Return the (x, y) coordinate for the center point of the cell that contains the specified text.  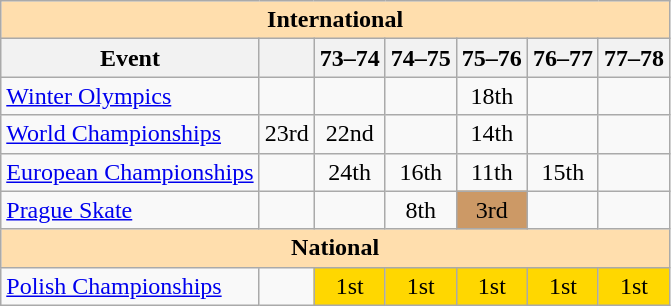
77–78 (634, 58)
22nd (350, 134)
National (336, 248)
11th (492, 172)
74–75 (420, 58)
Winter Olympics (130, 96)
23rd (286, 134)
Polish Championships (130, 286)
24th (350, 172)
Event (130, 58)
European Championships (130, 172)
14th (492, 134)
76–77 (562, 58)
Prague Skate (130, 210)
World Championships (130, 134)
3rd (492, 210)
75–76 (492, 58)
16th (420, 172)
International (336, 20)
15th (562, 172)
8th (420, 210)
73–74 (350, 58)
18th (492, 96)
